For the text-containing cell, return its midpoint in [X, Y] coordinate format. 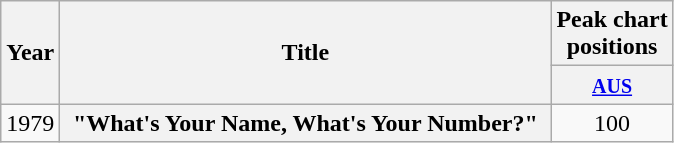
Title [306, 52]
100 [612, 123]
Peak chartpositions [612, 34]
1979 [30, 123]
"What's Your Name, What's Your Number?" [306, 123]
AUS [612, 85]
Year [30, 52]
